For the text-containing cell, return its midpoint in (x, y) coordinate format. 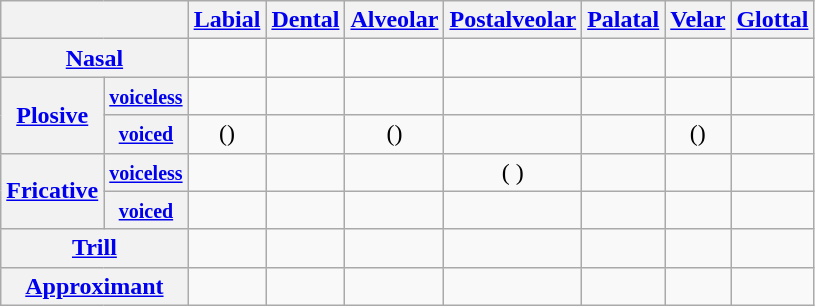
Glottal (772, 20)
Trill (94, 248)
Palatal (624, 20)
Plosive (52, 115)
Postalveolar (513, 20)
Dental (306, 20)
Alveolar (394, 20)
( ) (513, 172)
Approximant (94, 286)
Fricative (52, 191)
Labial (227, 20)
Velar (698, 20)
Nasal (94, 58)
